Return [x, y] of the center of cell containing provided text 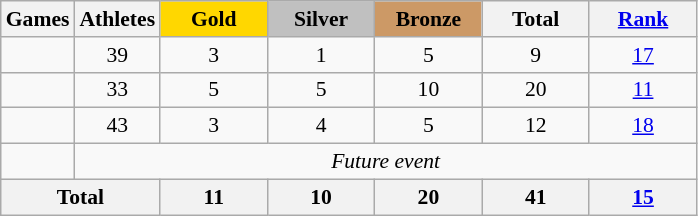
12 [536, 126]
39 [117, 55]
18 [642, 126]
Future event [385, 162]
Silver [320, 19]
4 [320, 126]
17 [642, 55]
1 [320, 55]
Bronze [428, 19]
41 [536, 197]
Rank [642, 19]
Gold [214, 19]
33 [117, 90]
9 [536, 55]
Athletes [117, 19]
15 [642, 197]
43 [117, 126]
Games [38, 19]
